Provide the [X, Y] coordinate of the cell's center where the given text is located.  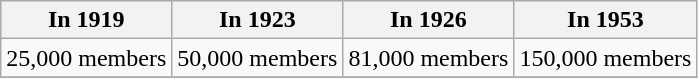
In 1953 [606, 20]
25,000 members [86, 58]
50,000 members [258, 58]
81,000 members [428, 58]
In 1926 [428, 20]
In 1923 [258, 20]
In 1919 [86, 20]
150,000 members [606, 58]
